Pinpoint the cell where the given text exists, returning its [X, Y] midpoint coordinate. 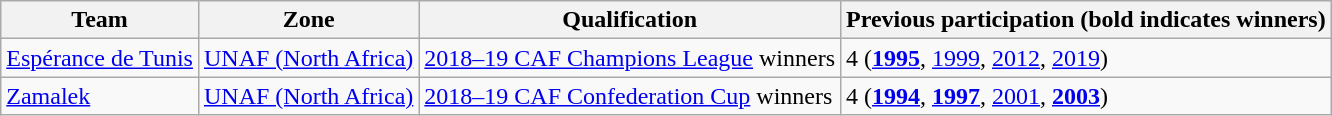
Espérance de Tunis [100, 58]
2018–19 CAF Champions League winners [630, 58]
Previous participation (bold indicates winners) [1086, 20]
Team [100, 20]
4 (1994, 1997, 2001, 2003) [1086, 96]
Qualification [630, 20]
2018–19 CAF Confederation Cup winners [630, 96]
4 (1995, 1999, 2012, 2019) [1086, 58]
Zone [308, 20]
Zamalek [100, 96]
